Capture the cell that displays the provided text and extract its [x, y] central coordinate. 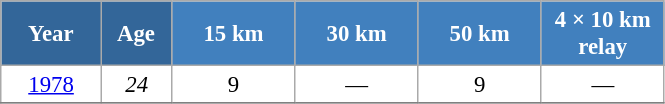
4 × 10 km relay [602, 34]
Year [52, 34]
50 km [480, 34]
Age [136, 34]
24 [136, 85]
30 km [356, 34]
15 km [234, 34]
1978 [52, 85]
